Output the [X, Y] coordinate of the center of the cell containing the given text.  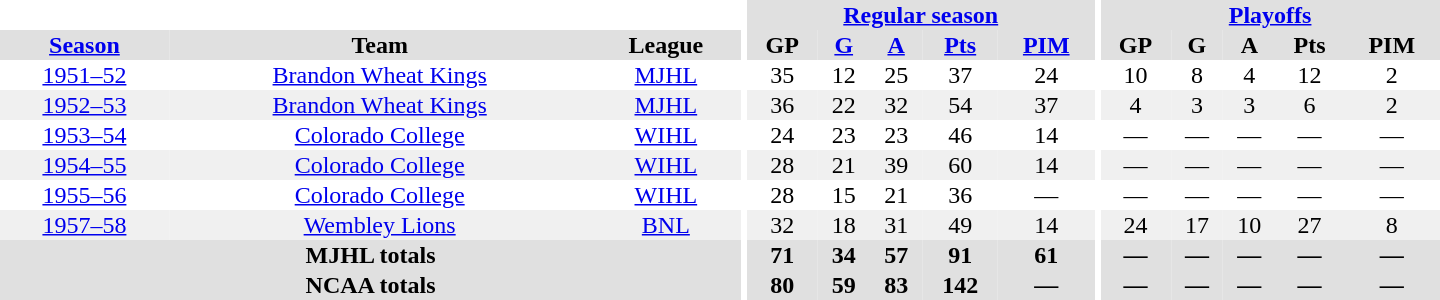
83 [896, 285]
22 [844, 105]
80 [782, 285]
Season [84, 45]
17 [1197, 225]
1955–56 [84, 195]
1957–58 [84, 225]
Wembley Lions [380, 225]
League [666, 45]
BNL [666, 225]
Regular season [920, 15]
59 [844, 285]
NCAA totals [370, 285]
46 [960, 135]
57 [896, 255]
MJHL totals [370, 255]
1954–55 [84, 165]
1953–54 [84, 135]
49 [960, 225]
31 [896, 225]
61 [1046, 255]
18 [844, 225]
54 [960, 105]
39 [896, 165]
35 [782, 75]
1952–53 [84, 105]
1951–52 [84, 75]
27 [1310, 225]
15 [844, 195]
25 [896, 75]
91 [960, 255]
34 [844, 255]
Playoffs [1270, 15]
6 [1310, 105]
142 [960, 285]
60 [960, 165]
71 [782, 255]
Team [380, 45]
